For the text-containing cell, return its midpoint in [x, y] coordinate format. 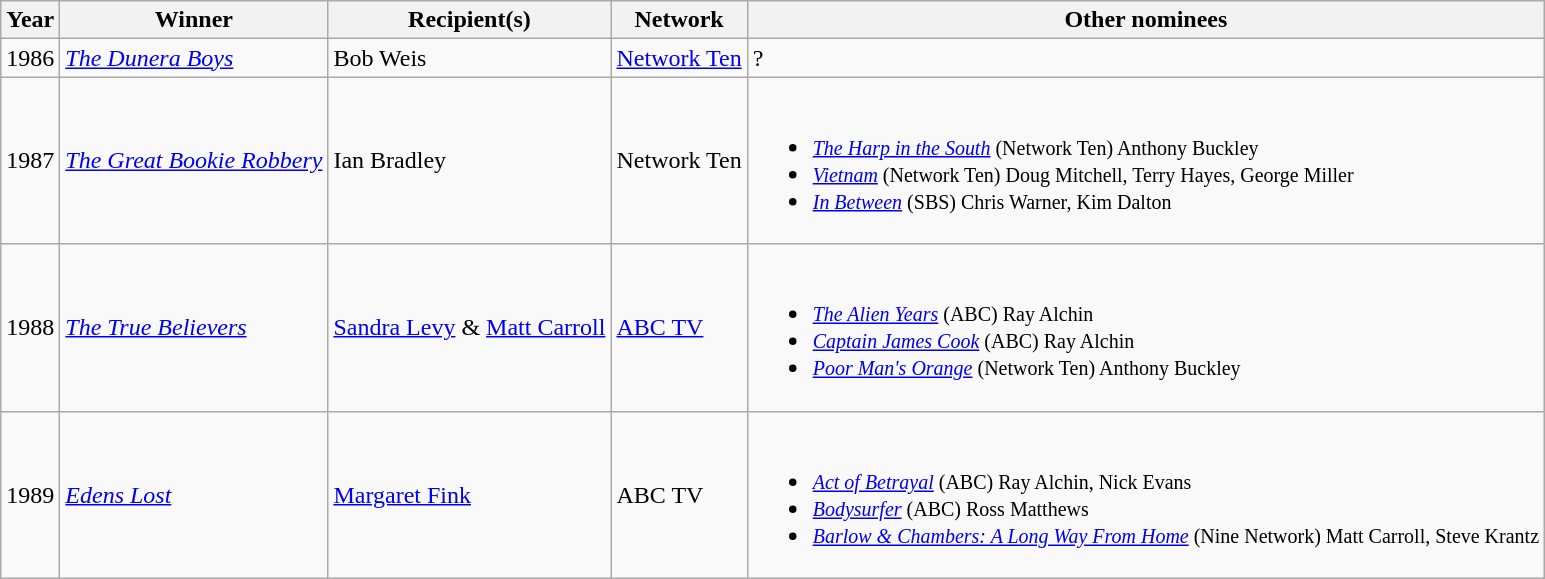
? [1146, 58]
The Dunera Boys [194, 58]
Year [30, 20]
Network [679, 20]
1987 [30, 160]
1986 [30, 58]
Other nominees [1146, 20]
The Alien Years (ABC) Ray AlchinCaptain James Cook (ABC) Ray AlchinPoor Man's Orange (Network Ten) Anthony Buckley [1146, 328]
Margaret Fink [470, 494]
Sandra Levy & Matt Carroll [470, 328]
Bob Weis [470, 58]
1989 [30, 494]
Ian Bradley [470, 160]
Recipient(s) [470, 20]
The Great Bookie Robbery [194, 160]
Winner [194, 20]
Edens Lost [194, 494]
The True Believers [194, 328]
1988 [30, 328]
